Capture the cell that displays the provided text and extract its [X, Y] central coordinate. 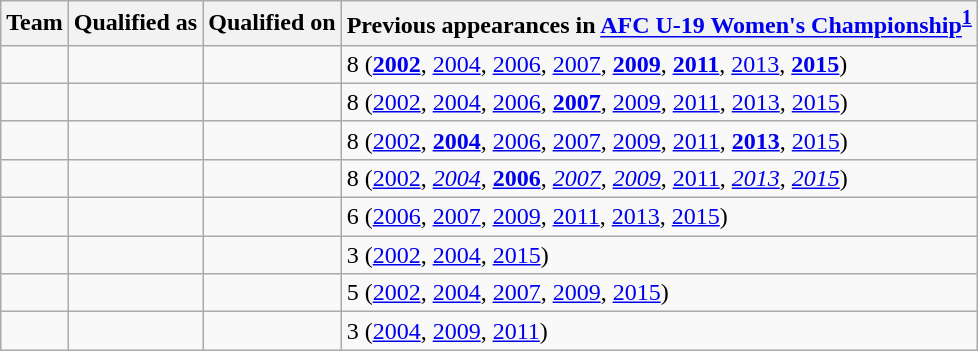
Team [35, 24]
3 (2004, 2009, 2011) [659, 331]
3 (2002, 2004, 2015) [659, 255]
Previous appearances in AFC U-19 Women's Championship1 [659, 24]
5 (2002, 2004, 2007, 2009, 2015) [659, 293]
Qualified on [272, 24]
6 (2006, 2007, 2009, 2011, 2013, 2015) [659, 217]
Qualified as [135, 24]
